Identify which cell holds the provided text, then report its [x, y] central coordinate. 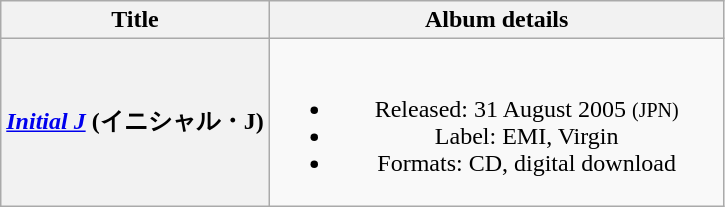
Released: 31 August 2005 (JPN)Label: EMI, VirginFormats: CD, digital download [496, 122]
Title [135, 20]
Initial J (イニシャル・J) [135, 122]
Album details [496, 20]
